Find where the given text appears and provide that cell's center as [X, Y] coordinate. 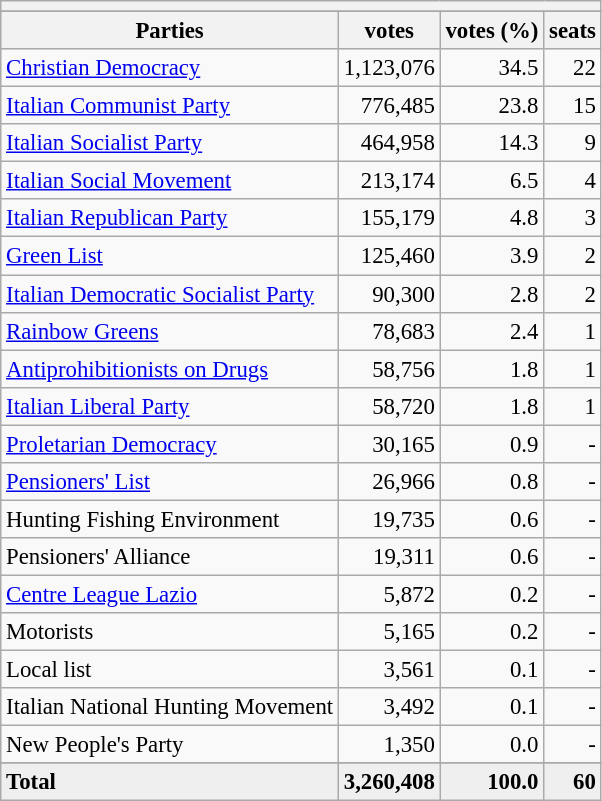
Rainbow Greens [170, 331]
90,300 [389, 294]
19,311 [389, 557]
Proletarian Democracy [170, 444]
60 [572, 782]
Italian National Hunting Movement [170, 707]
14.3 [492, 143]
3,260,408 [389, 782]
34.5 [492, 68]
58,756 [389, 369]
23.8 [492, 106]
0.0 [492, 745]
22 [572, 68]
2.8 [492, 294]
30,165 [389, 444]
5,165 [389, 632]
100.0 [492, 782]
1,350 [389, 745]
Local list [170, 670]
New People's Party [170, 745]
0.8 [492, 482]
464,958 [389, 143]
3,561 [389, 670]
Italian Democratic Socialist Party [170, 294]
votes [389, 31]
Italian Communist Party [170, 106]
Italian Social Movement [170, 181]
5,872 [389, 594]
Italian Socialist Party [170, 143]
seats [572, 31]
0.9 [492, 444]
9 [572, 143]
Christian Democracy [170, 68]
4 [572, 181]
Hunting Fishing Environment [170, 519]
15 [572, 106]
Pensioners' List [170, 482]
78,683 [389, 331]
Motorists [170, 632]
3.9 [492, 256]
Italian Liberal Party [170, 406]
votes (%) [492, 31]
Pensioners' Alliance [170, 557]
26,966 [389, 482]
58,720 [389, 406]
Total [170, 782]
2.4 [492, 331]
155,179 [389, 219]
4.8 [492, 219]
213,174 [389, 181]
Centre League Lazio [170, 594]
6.5 [492, 181]
19,735 [389, 519]
Italian Republican Party [170, 219]
776,485 [389, 106]
125,460 [389, 256]
Green List [170, 256]
Parties [170, 31]
Antiprohibitionists on Drugs [170, 369]
1,123,076 [389, 68]
3,492 [389, 707]
3 [572, 219]
